Search for the cell housing the specified text and yield its [x, y] center coordinate. 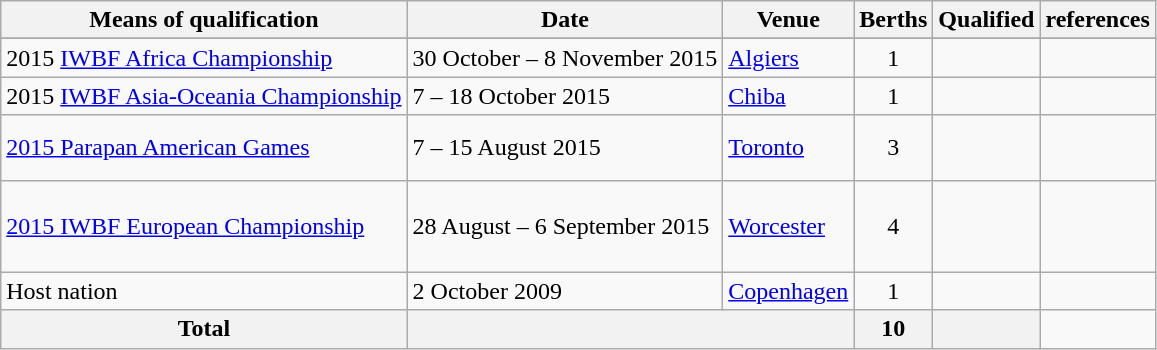
Berths [894, 20]
30 October – 8 November 2015 [565, 58]
Date [565, 20]
2015 Parapan American Games [204, 148]
3 [894, 148]
Qualified [986, 20]
4 [894, 226]
7 – 15 August 2015 [565, 148]
2015 IWBF European Championship [204, 226]
Venue [788, 20]
2015 IWBF Asia-Oceania Championship [204, 96]
Worcester [788, 226]
Total [204, 329]
28 August – 6 September 2015 [565, 226]
Means of qualification [204, 20]
10 [894, 329]
2 October 2009 [565, 291]
Toronto [788, 148]
7 – 18 October 2015 [565, 96]
Copenhagen [788, 291]
Chiba [788, 96]
references [1098, 20]
Host nation [204, 291]
Algiers [788, 58]
2015 IWBF Africa Championship [204, 58]
